Output the [X, Y] coordinate of the center of the cell containing the given text.  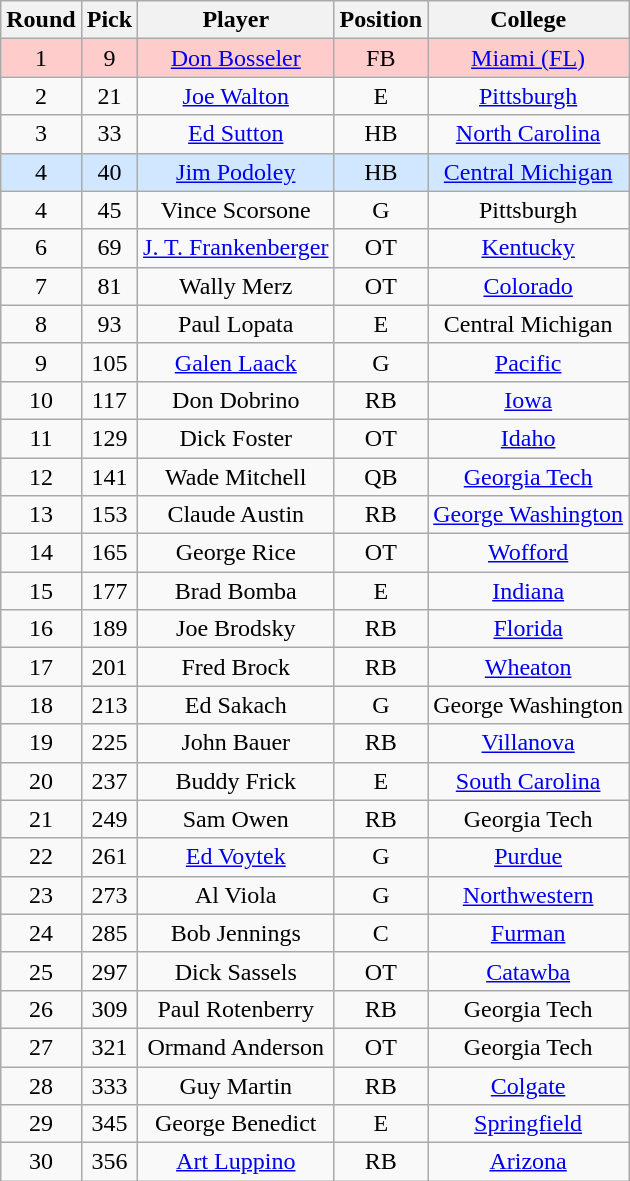
237 [109, 781]
16 [41, 629]
27 [41, 1047]
356 [109, 1162]
23 [41, 895]
George Rice [236, 553]
Ed Voytek [236, 857]
Colgate [528, 1085]
Bob Jennings [236, 933]
FB [381, 58]
105 [109, 362]
6 [41, 248]
Guy Martin [236, 1085]
273 [109, 895]
Position [381, 20]
Galen Laack [236, 362]
Dick Sassels [236, 971]
South Carolina [528, 781]
Miami (FL) [528, 58]
297 [109, 971]
28 [41, 1085]
249 [109, 819]
Wade Mitchell [236, 477]
Ed Sutton [236, 134]
Vince Scorsone [236, 210]
Joe Brodsky [236, 629]
Villanova [528, 743]
Round [41, 20]
Purdue [528, 857]
40 [109, 172]
Wheaton [528, 667]
Claude Austin [236, 515]
285 [109, 933]
Kentucky [528, 248]
North Carolina [528, 134]
Buddy Frick [236, 781]
165 [109, 553]
7 [41, 286]
Pick [109, 20]
Wofford [528, 553]
213 [109, 705]
25 [41, 971]
3 [41, 134]
John Bauer [236, 743]
18 [41, 705]
45 [109, 210]
13 [41, 515]
177 [109, 591]
J. T. Frankenberger [236, 248]
22 [41, 857]
Wally Merz [236, 286]
Ed Sakach [236, 705]
1 [41, 58]
189 [109, 629]
321 [109, 1047]
117 [109, 400]
College [528, 20]
Don Dobrino [236, 400]
Ormand Anderson [236, 1047]
Pacific [528, 362]
201 [109, 667]
Indiana [528, 591]
Sam Owen [236, 819]
17 [41, 667]
333 [109, 1085]
24 [41, 933]
Paul Rotenberry [236, 1009]
Arizona [528, 1162]
Don Bosseler [236, 58]
93 [109, 324]
2 [41, 96]
Dick Foster [236, 438]
15 [41, 591]
26 [41, 1009]
Furman [528, 933]
10 [41, 400]
Jim Podoley [236, 172]
81 [109, 286]
QB [381, 477]
141 [109, 477]
19 [41, 743]
14 [41, 553]
Iowa [528, 400]
Colorado [528, 286]
12 [41, 477]
Art Luppino [236, 1162]
153 [109, 515]
Brad Bomba [236, 591]
C [381, 933]
Joe Walton [236, 96]
11 [41, 438]
225 [109, 743]
Catawba [528, 971]
33 [109, 134]
Florida [528, 629]
Fred Brock [236, 667]
20 [41, 781]
345 [109, 1124]
Paul Lopata [236, 324]
Idaho [528, 438]
29 [41, 1124]
8 [41, 324]
Springfield [528, 1124]
309 [109, 1009]
129 [109, 438]
Al Viola [236, 895]
69 [109, 248]
30 [41, 1162]
George Benedict [236, 1124]
Northwestern [528, 895]
261 [109, 857]
Player [236, 20]
